Scan for the cell matching the given text and deliver its (x, y) coordinate at center. 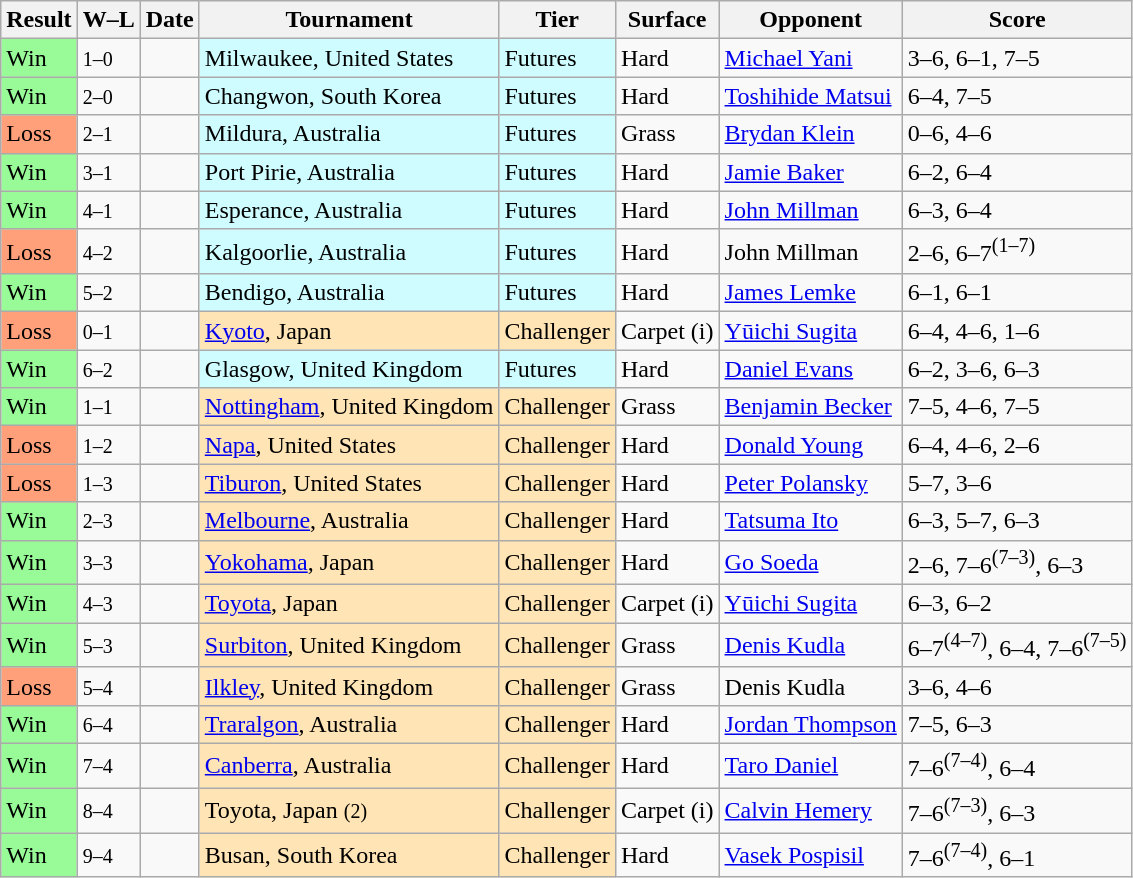
Calvin Hemery (810, 810)
5–3 (108, 646)
3–6, 6–1, 7–5 (1017, 58)
5–2 (108, 293)
6–3, 5–7, 6–3 (1017, 521)
Toyota, Japan (2) (349, 810)
Traralgon, Australia (349, 724)
Canberra, Australia (349, 766)
Toyota, Japan (349, 604)
Melbourne, Australia (349, 521)
2–6, 7–6(7–3), 6–3 (1017, 562)
Mildura, Australia (349, 134)
3–1 (108, 172)
Michael Yani (810, 58)
Toshihide Matsui (810, 96)
7–6(7–4), 6–1 (1017, 856)
9–4 (108, 856)
Jamie Baker (810, 172)
3–6, 4–6 (1017, 686)
Yokohama, Japan (349, 562)
6–4, 4–6, 1–6 (1017, 331)
Daniel Evans (810, 369)
1–3 (108, 483)
Changwon, South Korea (349, 96)
Nottingham, United Kingdom (349, 407)
Donald Young (810, 445)
6–3, 6–4 (1017, 210)
Tiburon, United States (349, 483)
Napa, United States (349, 445)
Port Pirie, Australia (349, 172)
Milwaukee, United States (349, 58)
Tatsuma Ito (810, 521)
4–3 (108, 604)
Busan, South Korea (349, 856)
8–4 (108, 810)
6–4 (108, 724)
4–2 (108, 252)
6–1, 6–1 (1017, 293)
1–1 (108, 407)
Esperance, Australia (349, 210)
4–1 (108, 210)
7–5, 6–3 (1017, 724)
Bendigo, Australia (349, 293)
5–7, 3–6 (1017, 483)
6–4, 7–5 (1017, 96)
W–L (108, 20)
7–4 (108, 766)
Go Soeda (810, 562)
2–0 (108, 96)
Result (39, 20)
0–1 (108, 331)
6–2, 6–4 (1017, 172)
Opponent (810, 20)
6–2, 3–6, 6–3 (1017, 369)
6–3, 6–2 (1017, 604)
Benjamin Becker (810, 407)
Tournament (349, 20)
Brydan Klein (810, 134)
5–4 (108, 686)
Surface (667, 20)
Date (170, 20)
2–1 (108, 134)
James Lemke (810, 293)
Jordan Thompson (810, 724)
6–4, 4–6, 2–6 (1017, 445)
Kalgoorlie, Australia (349, 252)
1–2 (108, 445)
2–3 (108, 521)
Taro Daniel (810, 766)
7–6(7–4), 6–4 (1017, 766)
Surbiton, United Kingdom (349, 646)
3–3 (108, 562)
6–7(4–7), 6–4, 7–6(7–5) (1017, 646)
Score (1017, 20)
Ilkley, United Kingdom (349, 686)
Tier (557, 20)
1–0 (108, 58)
7–6(7–3), 6–3 (1017, 810)
Glasgow, United Kingdom (349, 369)
Peter Polansky (810, 483)
Kyoto, Japan (349, 331)
6–2 (108, 369)
7–5, 4–6, 7–5 (1017, 407)
0–6, 4–6 (1017, 134)
Vasek Pospisil (810, 856)
2–6, 6–7(1–7) (1017, 252)
